From the cell containing the given text, extract its center point as [x, y] coordinate. 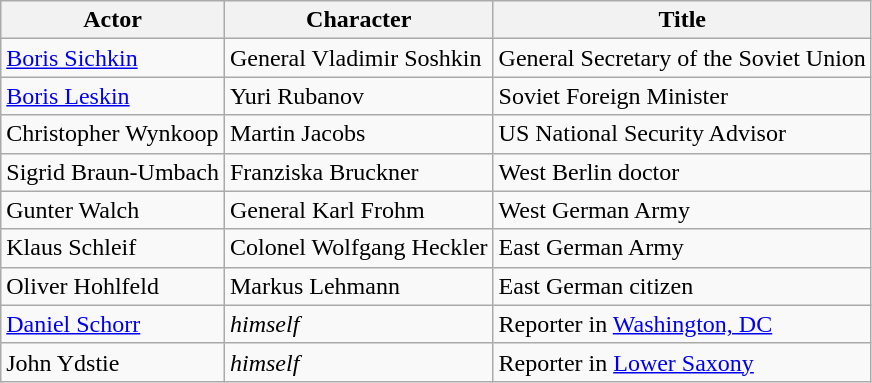
Gunter Walch [113, 210]
Soviet Foreign Minister [682, 96]
Franziska Bruckner [358, 172]
Klaus Schleif [113, 248]
Actor [113, 20]
Markus Lehmann [358, 286]
US National Security Advisor [682, 134]
Boris Sichkin [113, 58]
Oliver Hohlfeld [113, 286]
East German Army [682, 248]
General Vladimir Soshkin [358, 58]
Reporter in Lower Saxony [682, 362]
John Ydstie [113, 362]
Reporter in Washington, DC [682, 324]
Daniel Schorr [113, 324]
General Karl Frohm [358, 210]
East German citizen [682, 286]
General Secretary of the Soviet Union [682, 58]
West Berlin doctor [682, 172]
West German Army [682, 210]
Yuri Rubanov [358, 96]
Christopher Wynkoop [113, 134]
Title [682, 20]
Martin Jacobs [358, 134]
Sigrid Braun-Umbach [113, 172]
Boris Leskin [113, 96]
Colonel Wolfgang Heckler [358, 248]
Character [358, 20]
